Pinpoint the cell where the given text exists, returning its (x, y) midpoint coordinate. 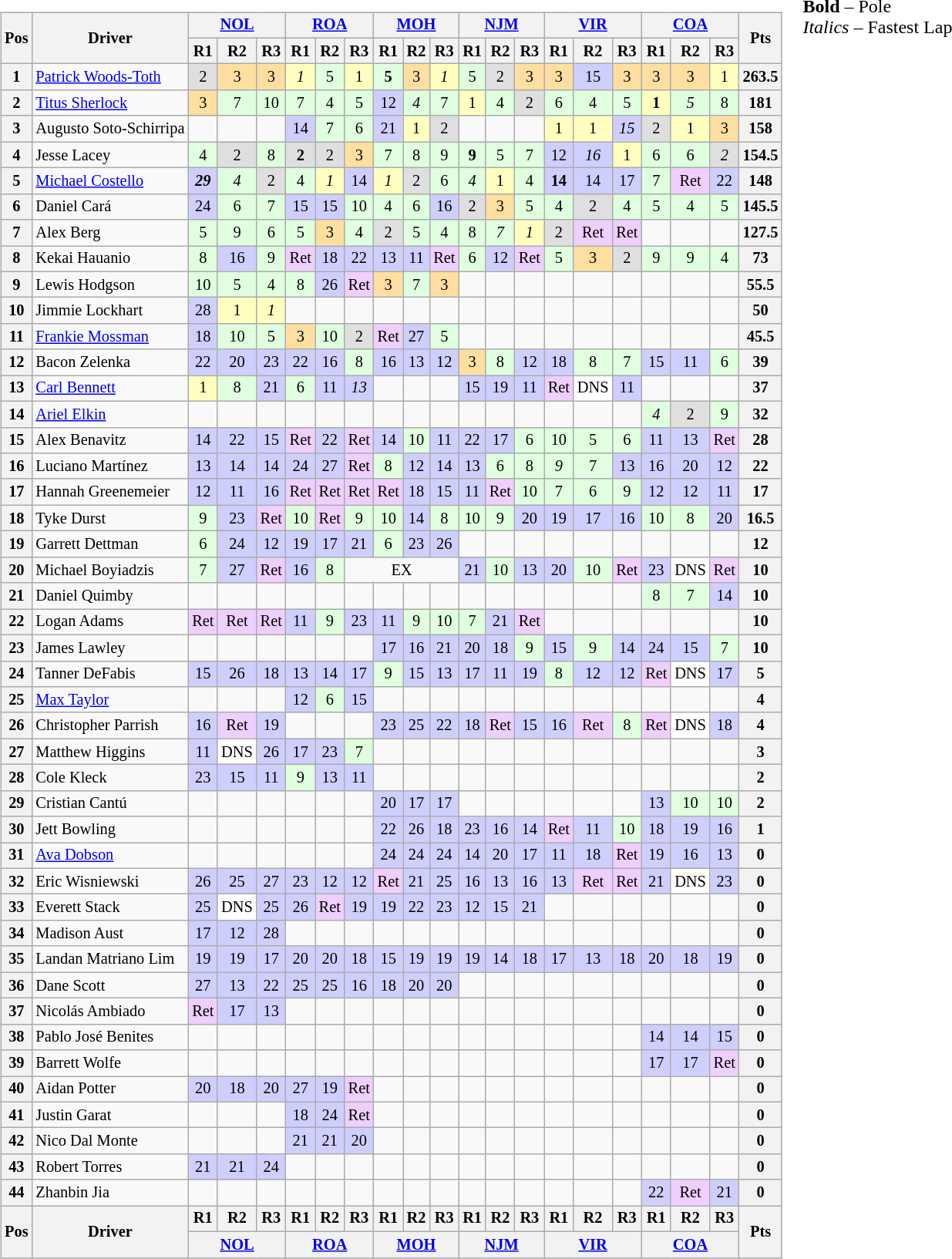
41 (16, 1115)
40 (16, 1089)
Lewis Hodgson (109, 284)
16.5 (761, 518)
Cole Kleck (109, 778)
55.5 (761, 284)
Daniel Cará (109, 207)
127.5 (761, 233)
42 (16, 1141)
158 (761, 129)
Frankie Mossman (109, 337)
30 (16, 830)
45.5 (761, 337)
Matthew Higgins (109, 752)
Patrick Woods-Toth (109, 77)
Michael Costello (109, 181)
Jesse Lacey (109, 155)
Dane Scott (109, 985)
Christopher Parrish (109, 725)
Ariel Elkin (109, 414)
Titus Sherlock (109, 103)
Carl Bennett (109, 389)
Robert Torres (109, 1167)
50 (761, 311)
Max Taylor (109, 700)
Nico Dal Monte (109, 1141)
181 (761, 103)
Daniel Quimby (109, 596)
Landan Matriano Lim (109, 959)
31 (16, 856)
Ava Dobson (109, 856)
Alex Berg (109, 233)
James Lawley (109, 648)
Michael Boyiadzis (109, 570)
36 (16, 985)
Alex Benavitz (109, 440)
Aidan Potter (109, 1089)
Madison Aust (109, 934)
Jimmie Lockhart (109, 311)
Kekai Hauanio (109, 259)
Justin Garat (109, 1115)
44 (16, 1193)
Pablo José Benites (109, 1037)
35 (16, 959)
34 (16, 934)
154.5 (761, 155)
73 (761, 259)
145.5 (761, 207)
263.5 (761, 77)
Luciano Martínez (109, 466)
Jett Bowling (109, 830)
Bacon Zelenka (109, 362)
Barrett Wolfe (109, 1063)
Garrett Dettman (109, 544)
EX (402, 570)
Everett Stack (109, 907)
Tyke Durst (109, 518)
33 (16, 907)
Logan Adams (109, 622)
38 (16, 1037)
Zhanbin Jia (109, 1193)
Nicolás Ambiado (109, 1012)
148 (761, 181)
Cristian Cantú (109, 803)
Hannah Greenemeier (109, 492)
Tanner DeFabis (109, 674)
43 (16, 1167)
Augusto Soto-Schirripa (109, 129)
Eric Wisniewski (109, 881)
